Detect which cell encompasses the target text, then output its (x, y) center coordinate. 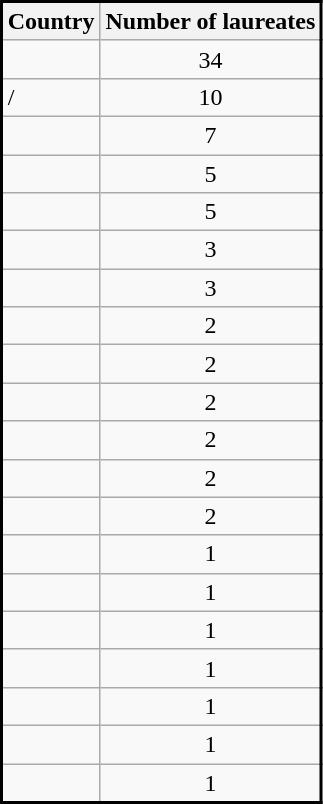
Country (51, 22)
Number of laureates (211, 22)
/ (51, 97)
10 (211, 97)
34 (211, 59)
7 (211, 135)
